Provide the [x, y] coordinate of the cell's center where the given text is located.  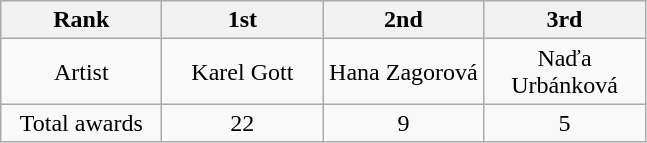
Naďa Urbánková [564, 72]
Total awards [82, 123]
Artist [82, 72]
9 [404, 123]
Hana Zagorová [404, 72]
5 [564, 123]
Karel Gott [242, 72]
1st [242, 20]
Rank [82, 20]
3rd [564, 20]
22 [242, 123]
2nd [404, 20]
